Search for the cell housing the specified text and yield its (x, y) center coordinate. 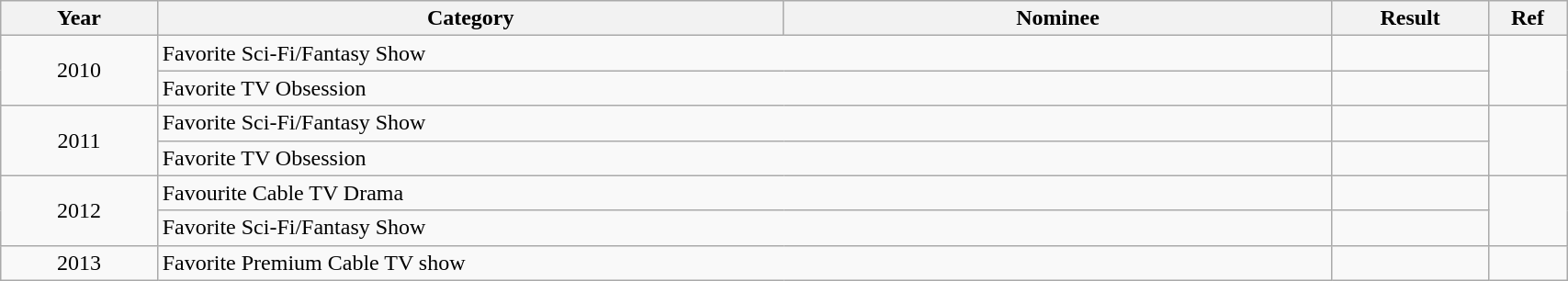
2012 (79, 210)
2013 (79, 263)
Favorite Premium Cable TV show (744, 263)
Nominee (1058, 18)
Ref (1527, 18)
2010 (79, 71)
2011 (79, 140)
Category (470, 18)
Year (79, 18)
Result (1410, 18)
Favourite Cable TV Drama (744, 193)
